Output the [X, Y] coordinate of the center of the cell containing the given text.  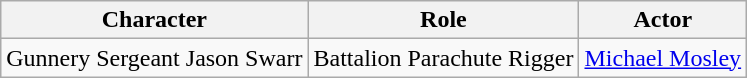
Actor [663, 20]
Character [154, 20]
Role [444, 20]
Gunnery Sergeant Jason Swarr [154, 58]
Michael Mosley [663, 58]
Battalion Parachute Rigger [444, 58]
